Return the [x, y] coordinate for the center point of the cell that contains the specified text.  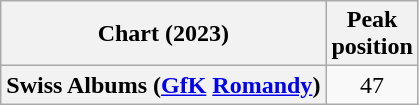
Chart (2023) [164, 34]
Peakposition [372, 34]
Swiss Albums (GfK Romandy) [164, 85]
47 [372, 85]
